Output the (X, Y) coordinate of the center of the cell containing the given text.  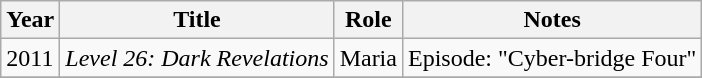
Level 26: Dark Revelations (197, 58)
Notes (552, 20)
Year (30, 20)
Maria (368, 58)
Title (197, 20)
Role (368, 20)
2011 (30, 58)
Episode: "Cyber-bridge Four" (552, 58)
